Determine the (X, Y) coordinate at the center of the cell enclosing the given text.  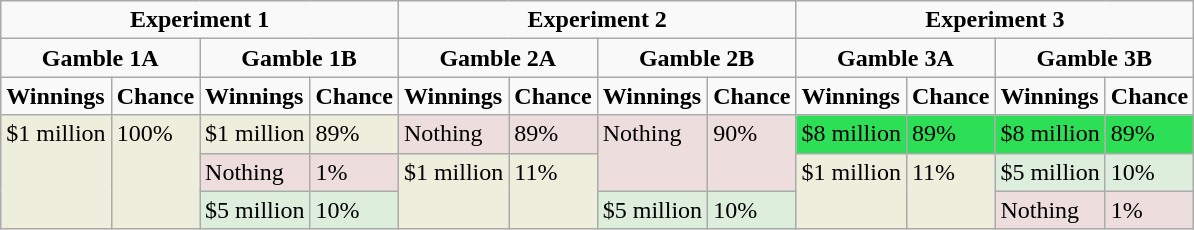
100% (155, 172)
Experiment 3 (995, 20)
Gamble 3A (896, 58)
Experiment 1 (200, 20)
Experiment 2 (597, 20)
Gamble 2B (696, 58)
90% (752, 153)
Gamble 3B (1094, 58)
Gamble 1A (100, 58)
Gamble 2A (498, 58)
Gamble 1B (300, 58)
